Scan for the cell matching the given text and deliver its [X, Y] coordinate at center. 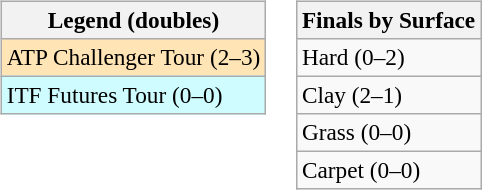
ATP Challenger Tour (2–3) [133, 57]
Hard (0–2) [389, 57]
Clay (2–1) [389, 95]
ITF Futures Tour (0–0) [133, 95]
Finals by Surface [389, 20]
Carpet (0–0) [389, 171]
Legend (doubles) [133, 20]
Grass (0–0) [389, 133]
